Pinpoint the cell where the given text exists, returning its (x, y) midpoint coordinate. 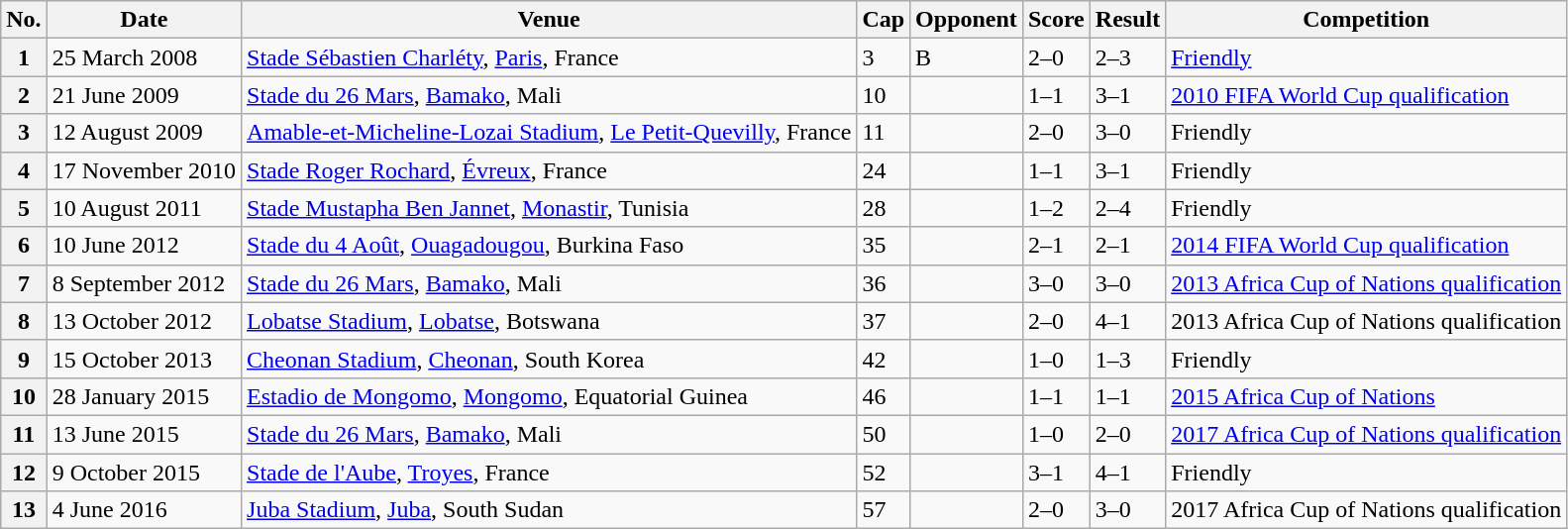
13 October 2012 (144, 321)
2–3 (1127, 57)
Stade de l'Aube, Troyes, France (549, 473)
Amable-et-Micheline-Lozai Stadium, Le Petit-Quevilly, France (549, 133)
10 June 2012 (144, 246)
1 (24, 57)
Juba Stadium, Juba, South Sudan (549, 510)
Cheonan Stadium, Cheonan, South Korea (549, 359)
4 June 2016 (144, 510)
Stade Sébastien Charléty, Paris, France (549, 57)
Stade du 4 Août, Ouagadougou, Burkina Faso (549, 246)
Score (1056, 20)
2010 FIFA World Cup qualification (1367, 95)
No. (24, 20)
Opponent (967, 20)
1–3 (1127, 359)
46 (884, 396)
28 (884, 208)
Result (1127, 20)
35 (884, 246)
21 June 2009 (144, 95)
8 (24, 321)
Estadio de Mongomo, Mongomo, Equatorial Guinea (549, 396)
36 (884, 283)
1–2 (1056, 208)
6 (24, 246)
9 October 2015 (144, 473)
25 March 2008 (144, 57)
2–4 (1127, 208)
9 (24, 359)
Cap (884, 20)
15 October 2013 (144, 359)
52 (884, 473)
2 (24, 95)
Stade Mustapha Ben Jannet, Monastir, Tunisia (549, 208)
B (967, 57)
42 (884, 359)
37 (884, 321)
Competition (1367, 20)
Stade Roger Rochard, Évreux, France (549, 170)
7 (24, 283)
17 November 2010 (144, 170)
Venue (549, 20)
50 (884, 434)
57 (884, 510)
28 January 2015 (144, 396)
4 (24, 170)
2015 Africa Cup of Nations (1367, 396)
12 (24, 473)
12 August 2009 (144, 133)
24 (884, 170)
2014 FIFA World Cup qualification (1367, 246)
13 (24, 510)
5 (24, 208)
13 June 2015 (144, 434)
Date (144, 20)
Lobatse Stadium, Lobatse, Botswana (549, 321)
10 August 2011 (144, 208)
8 September 2012 (144, 283)
